Identify which cell holds the provided text, then report its [X, Y] central coordinate. 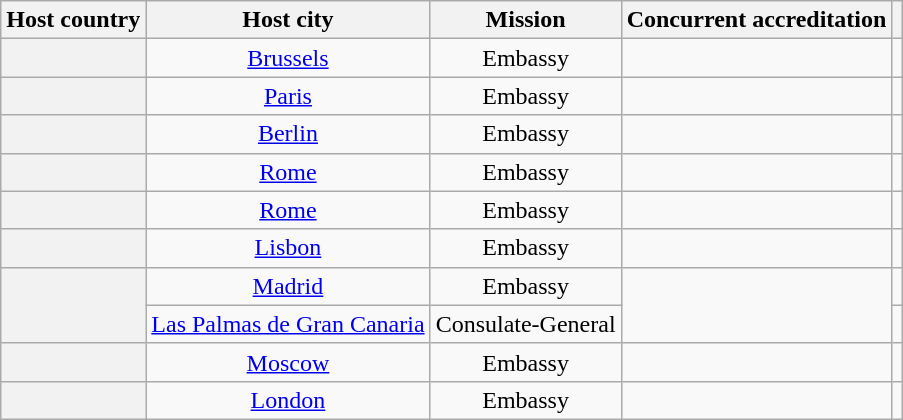
Concurrent accreditation [756, 20]
Host city [288, 20]
Moscow [288, 362]
Brussels [288, 58]
Mission [526, 20]
Madrid [288, 286]
Paris [288, 96]
London [288, 400]
Consulate-General [526, 324]
Las Palmas de Gran Canaria [288, 324]
Berlin [288, 134]
Host country [74, 20]
Lisbon [288, 248]
